Locate the cell with the specified text and output its [X, Y] center coordinate. 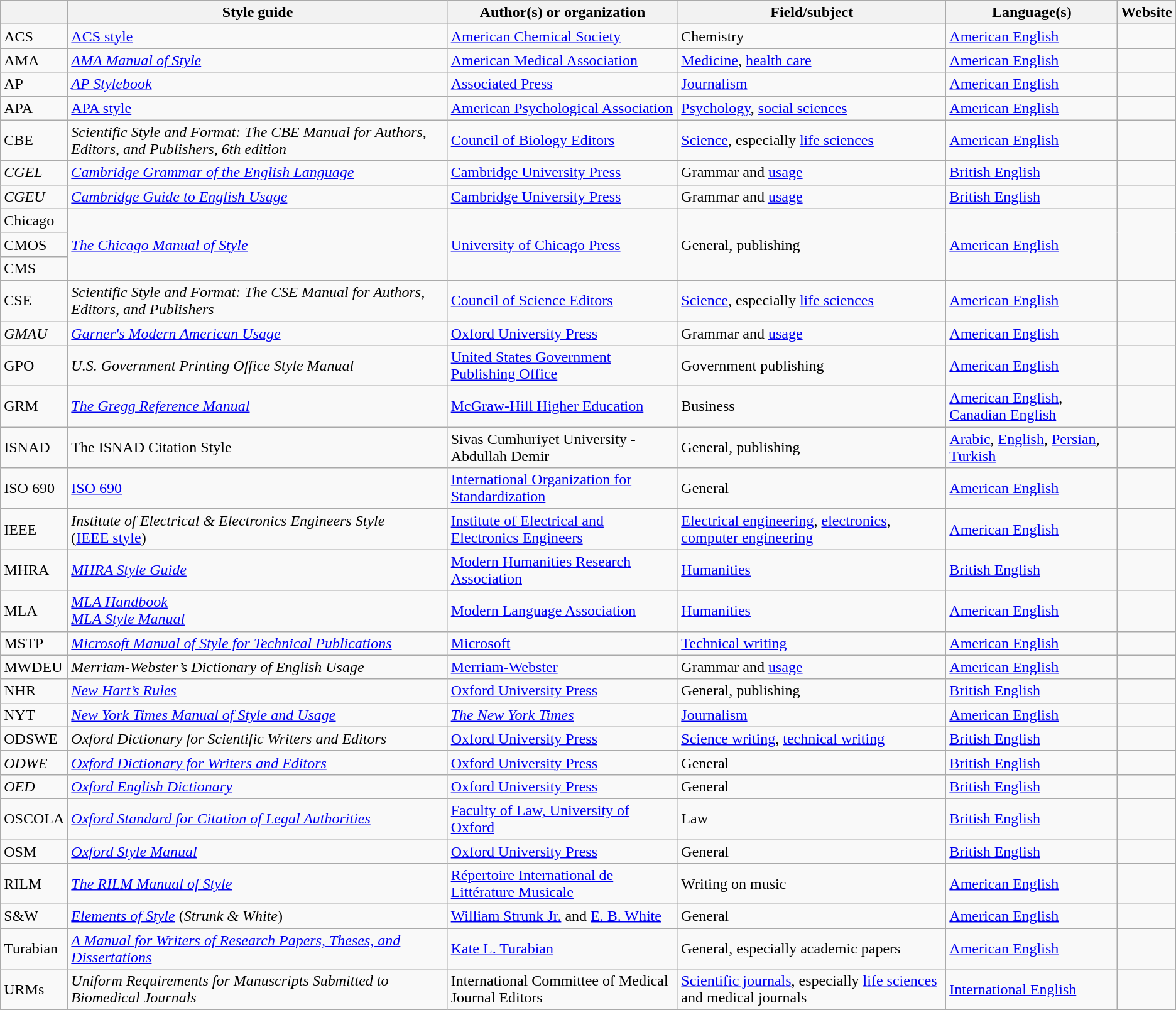
Modern Language Association [563, 611]
RILM [34, 884]
GRM [34, 407]
Uniform Requirements for Manuscripts Submitted to Biomedical Journals [258, 990]
ODSWE [34, 739]
International English [1032, 990]
The Chicago Manual of Style [258, 244]
United States Government Publishing Office [563, 366]
Scientific Style and Format: The CSE Manual for Authors, Editors, and Publishers [258, 300]
URMs [34, 990]
Microsoft Manual of Style for Technical Publications [258, 643]
Scientific journals, especially life sciences and medical journals [812, 990]
MHRA Style Guide [258, 570]
Field/subject [812, 13]
McGraw-Hill Higher Education [563, 407]
Scientific Style and Format: The CBE Manual for Authors, Editors, and Publishers, 6th edition [258, 141]
Oxford Style Manual [258, 851]
The Gregg Reference Manual [258, 407]
Website [1146, 13]
NHR [34, 691]
OSCOLA [34, 819]
NYT [34, 715]
Garner's Modern American Usage [258, 334]
International Committee of Medical Journal Editors [563, 990]
Sivas Cumhuriyet University - Abdullah Demir [563, 447]
The New York Times [563, 715]
The RILM Manual of Style [258, 884]
CMOS [34, 244]
U.S. Government Printing Office Style Manual [258, 366]
Chemistry [812, 36]
Government publishing [812, 366]
CGEL [34, 173]
Oxford Dictionary for Scientific Writers and Editors [258, 739]
MWDEU [34, 667]
Faculty of Law, University of Oxford [563, 819]
OSM [34, 851]
Merriam-Webster’s Dictionary of English Usage [258, 667]
MLA [34, 611]
A Manual for Writers of Research Papers, Theses, and Dissertations [258, 948]
CBE [34, 141]
University of Chicago Press [563, 244]
Oxford English Dictionary [258, 786]
S&W [34, 916]
APA style [258, 108]
MSTP [34, 643]
Microsoft [563, 643]
AMA Manual of Style [258, 60]
AP [34, 84]
Oxford Dictionary for Writers and Editors [258, 763]
Cambridge Guide to English Usage [258, 197]
Cambridge Grammar of the English Language [258, 173]
Technical writing [812, 643]
Institute of Electrical & Electronics Engineers Style(IEEE style) [258, 529]
American English, Canadian English [1032, 407]
Science writing, technical writing [812, 739]
Merriam-Webster [563, 667]
GMAU [34, 334]
Style guide [258, 13]
IEEE [34, 529]
Medicine, health care [812, 60]
Author(s) or organization [563, 13]
American Chemical Society [563, 36]
William Strunk Jr. and E. B. White [563, 916]
Writing on music [812, 884]
MHRA [34, 570]
MLA HandbookMLA Style Manual [258, 611]
New York Times Manual of Style and Usage [258, 715]
Council of Science Editors [563, 300]
CSE [34, 300]
Modern Humanities Research Association [563, 570]
ODWE [34, 763]
American Psychological Association [563, 108]
APA [34, 108]
The ISNAD Citation Style [258, 447]
General, especially academic papers [812, 948]
Oxford Standard for Citation of Legal Authorities [258, 819]
CGEU [34, 197]
Associated Press [563, 84]
Turabian [34, 948]
Kate L. Turabian [563, 948]
AMA [34, 60]
Language(s) [1032, 13]
Electrical engineering, electronics, computer engineering [812, 529]
Chicago [34, 220]
Institute of Electrical and Electronics Engineers [563, 529]
American Medical Association [563, 60]
Arabic, English, Persian, Turkish [1032, 447]
International Organization for Standardization [563, 489]
Business [812, 407]
GPO [34, 366]
Council of Biology Editors [563, 141]
ISNAD [34, 447]
CMS [34, 268]
AP Stylebook [258, 84]
Répertoire International de Littérature Musicale [563, 884]
Law [812, 819]
ACS [34, 36]
Psychology, social sciences [812, 108]
ACS style [258, 36]
OED [34, 786]
New Hart’s Rules [258, 691]
Elements of Style (Strunk & White) [258, 916]
